Capture the cell that displays the provided text and extract its (x, y) central coordinate. 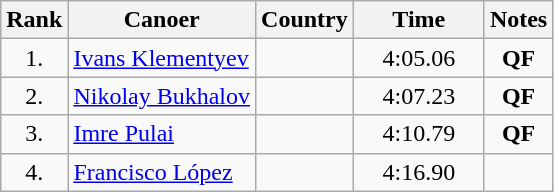
Canoer (162, 20)
Nikolay Bukhalov (162, 96)
4. (34, 172)
Notes (518, 20)
4:07.23 (418, 96)
4:10.79 (418, 134)
2. (34, 96)
Francisco López (162, 172)
4:05.06 (418, 58)
3. (34, 134)
1. (34, 58)
Time (418, 20)
Country (305, 20)
Ivans Klementyev (162, 58)
Imre Pulai (162, 134)
Rank (34, 20)
4:16.90 (418, 172)
